Provide the (x, y) coordinate of the cell's center where the given text is located.  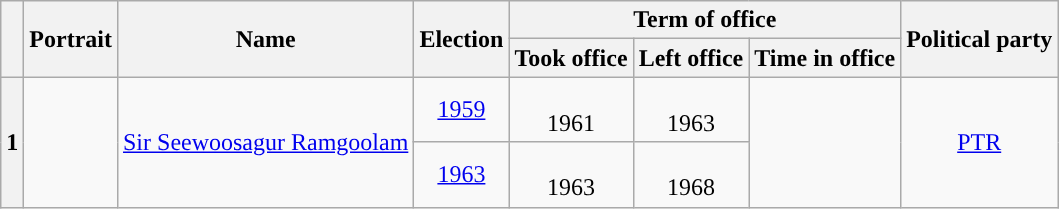
Election (462, 39)
Political party (980, 39)
Term of office (705, 20)
1 (12, 142)
Name (265, 39)
1968 (691, 174)
1959 (462, 110)
Portrait (71, 39)
Time in office (825, 58)
1961 (571, 110)
Took office (571, 58)
PTR (980, 142)
Left office (691, 58)
Sir Seewoosagur Ramgoolam (265, 142)
